Pinpoint the cell where the given text exists, returning its [X, Y] midpoint coordinate. 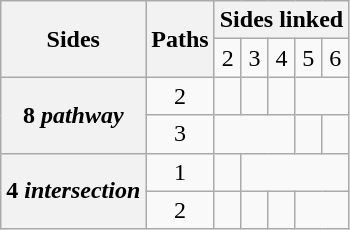
1 [180, 172]
4 [282, 58]
Sides linked [281, 20]
Paths [180, 39]
6 [336, 58]
8 pathway [74, 115]
5 [308, 58]
Sides [74, 39]
4 intersection [74, 191]
